Find where the given text appears and provide that cell's center as [X, Y] coordinate. 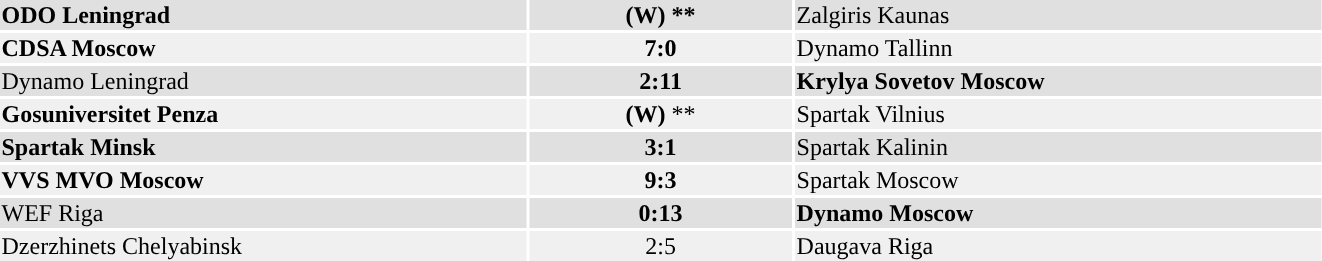
0:13 [660, 213]
Dynamo Leningrad [263, 81]
Zalgiris Kaunas [1058, 15]
3:1 [660, 147]
Spartak Minsk [263, 147]
Spartak Kalinin [1058, 147]
7:0 [660, 48]
2:5 [660, 246]
Daugava Riga [1058, 246]
Gosuniversitet Penza [263, 114]
Spartak Moscow [1058, 180]
Dzerzhinets Chelyabinsk [263, 246]
9:3 [660, 180]
WEF Riga [263, 213]
Dynamo Moscow [1058, 213]
CDSA Moscow [263, 48]
2:11 [660, 81]
Spartak Vilnius [1058, 114]
Dynamo Tallinn [1058, 48]
Krylya Sovetov Moscow [1058, 81]
VVS MVO Moscow [263, 180]
ODO Leningrad [263, 15]
